Capture the cell that displays the provided text and extract its [X, Y] central coordinate. 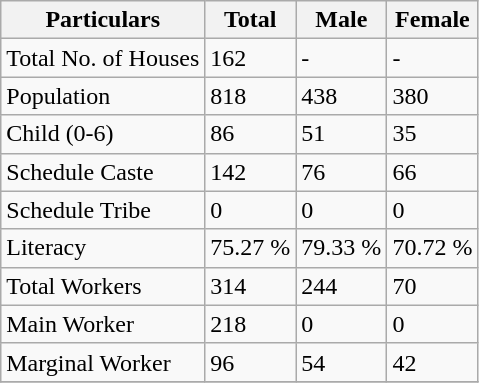
Male [342, 20]
Schedule Tribe [103, 210]
51 [342, 134]
Total [250, 20]
35 [432, 134]
79.33 % [342, 248]
Marginal Worker [103, 362]
380 [432, 96]
54 [342, 362]
Total No. of Houses [103, 58]
244 [342, 286]
Particulars [103, 20]
76 [342, 172]
Main Worker [103, 324]
Female [432, 20]
Schedule Caste [103, 172]
Population [103, 96]
162 [250, 58]
96 [250, 362]
314 [250, 286]
Child (0-6) [103, 134]
42 [432, 362]
218 [250, 324]
75.27 % [250, 248]
86 [250, 134]
66 [432, 172]
70.72 % [432, 248]
142 [250, 172]
70 [432, 286]
818 [250, 96]
438 [342, 96]
Literacy [103, 248]
Total Workers [103, 286]
